Find where the given text appears and provide that cell's center as [x, y] coordinate. 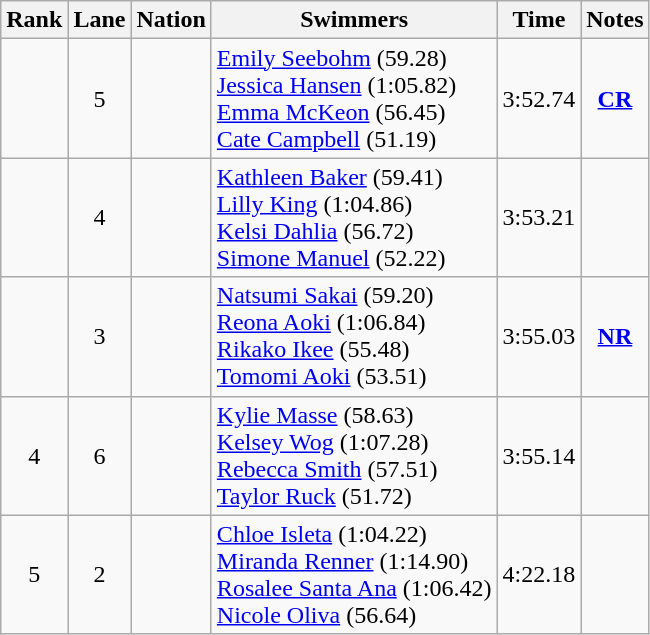
CR [615, 98]
Notes [615, 20]
3:55.03 [539, 336]
2 [100, 574]
Rank [34, 20]
NR [615, 336]
3:55.14 [539, 456]
4:22.18 [539, 574]
Swimmers [354, 20]
Nation [171, 20]
Lane [100, 20]
Kathleen Baker (59.41)Lilly King (1:04.86)Kelsi Dahlia (56.72)Simone Manuel (52.22) [354, 218]
Time [539, 20]
6 [100, 456]
3:52.74 [539, 98]
Chloe Isleta (1:04.22)Miranda Renner (1:14.90)Rosalee Santa Ana (1:06.42)Nicole Oliva (56.64) [354, 574]
3:53.21 [539, 218]
Natsumi Sakai (59.20)Reona Aoki (1:06.84)Rikako Ikee (55.48)Tomomi Aoki (53.51) [354, 336]
3 [100, 336]
Emily Seebohm (59.28)Jessica Hansen (1:05.82)Emma McKeon (56.45)Cate Campbell (51.19) [354, 98]
Kylie Masse (58.63)Kelsey Wog (1:07.28)Rebecca Smith (57.51)Taylor Ruck (51.72) [354, 456]
